Find where the given text appears and provide that cell's center as (X, Y) coordinate. 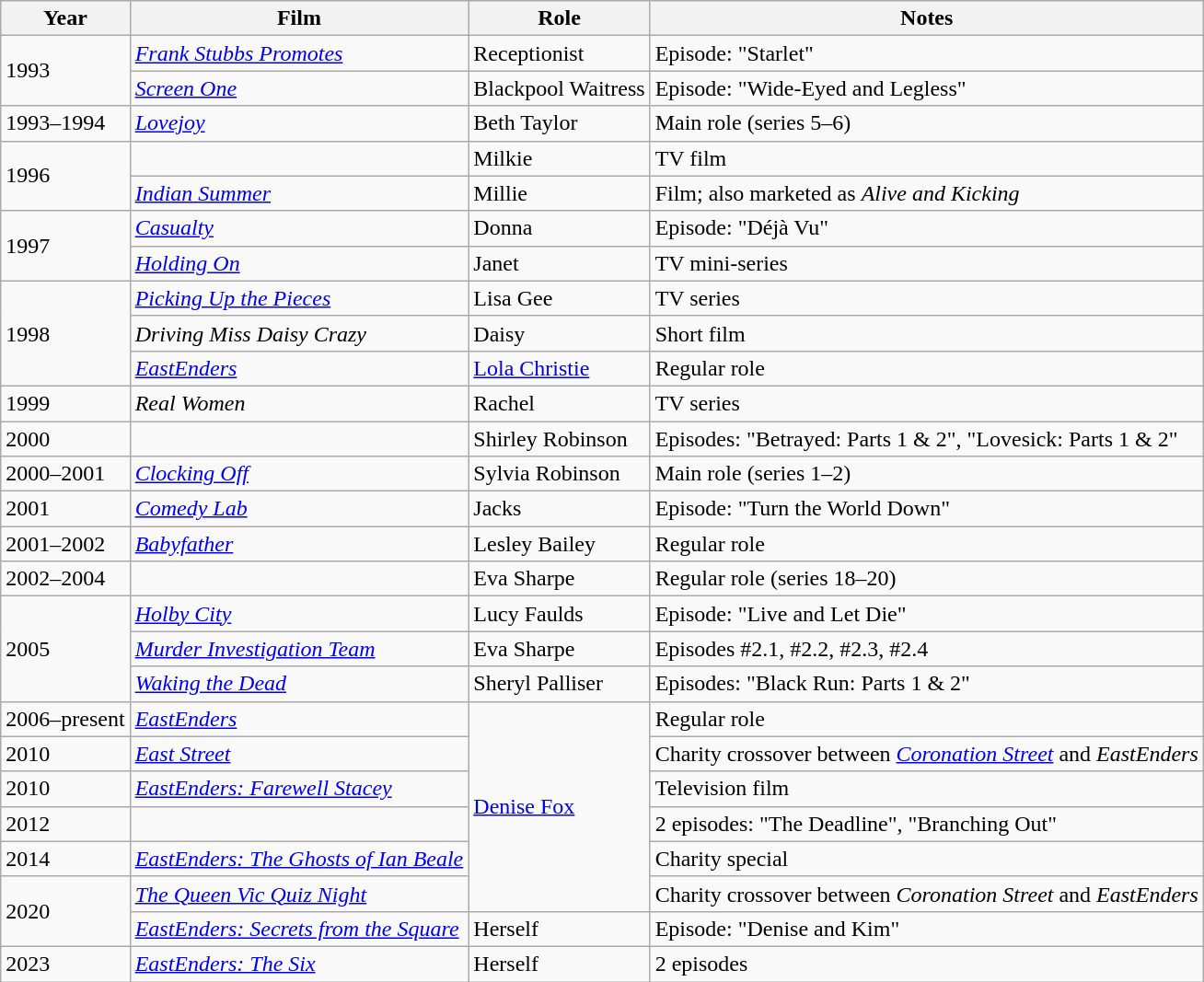
Casualty (299, 228)
1993–1994 (65, 123)
TV mini-series (926, 263)
Episode: "Turn the World Down" (926, 509)
Lisa Gee (560, 298)
Denise Fox (560, 806)
TV film (926, 158)
EastEnders: The Six (299, 964)
2 episodes: "The Deadline", "Branching Out" (926, 824)
Episode: "Wide-Eyed and Legless" (926, 88)
Clocking Off (299, 474)
Film (299, 18)
2000–2001 (65, 474)
1997 (65, 246)
Milkie (560, 158)
Sylvia Robinson (560, 474)
Episodes #2.1, #2.2, #2.3, #2.4 (926, 649)
Daisy (560, 333)
Film; also marketed as Alive and Kicking (926, 193)
Millie (560, 193)
1996 (65, 176)
Episodes: "Betrayed: Parts 1 & 2", "Lovesick: Parts 1 & 2" (926, 439)
Episode: "Live and Let Die" (926, 614)
The Queen Vic Quiz Night (299, 894)
Real Women (299, 403)
Babyfather (299, 544)
2002–2004 (65, 579)
Jacks (560, 509)
East Street (299, 754)
Holding On (299, 263)
Short film (926, 333)
Shirley Robinson (560, 439)
Charity special (926, 859)
Lucy Faulds (560, 614)
EastEnders: The Ghosts of Ian Beale (299, 859)
Holby City (299, 614)
Notes (926, 18)
Rachel (560, 403)
Sheryl Palliser (560, 684)
2006–present (65, 719)
Role (560, 18)
Regular role (series 18–20) (926, 579)
2 episodes (926, 964)
2001–2002 (65, 544)
Janet (560, 263)
Picking Up the Pieces (299, 298)
Lola Christie (560, 368)
Episodes: "Black Run: Parts 1 & 2" (926, 684)
EastEnders: Farewell Stacey (299, 789)
Waking the Dead (299, 684)
Episode: "Denise and Kim" (926, 929)
Episode: "Déjà Vu" (926, 228)
Donna (560, 228)
EastEnders: Secrets from the Square (299, 929)
1993 (65, 71)
Driving Miss Daisy Crazy (299, 333)
1998 (65, 333)
Frank Stubbs Promotes (299, 53)
2023 (65, 964)
Lesley Bailey (560, 544)
Indian Summer (299, 193)
2005 (65, 649)
2012 (65, 824)
Murder Investigation Team (299, 649)
1999 (65, 403)
Year (65, 18)
Television film (926, 789)
Episode: "Starlet" (926, 53)
Main role (series 1–2) (926, 474)
Screen One (299, 88)
2000 (65, 439)
Beth Taylor (560, 123)
Receptionist (560, 53)
Main role (series 5–6) (926, 123)
2020 (65, 911)
2001 (65, 509)
Blackpool Waitress (560, 88)
Lovejoy (299, 123)
Comedy Lab (299, 509)
2014 (65, 859)
